Determine the [X, Y] coordinate at the center of the cell enclosing the given text.  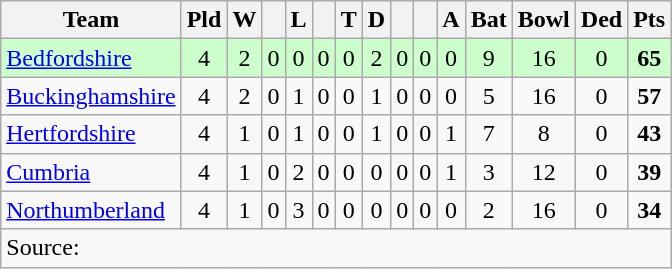
57 [650, 96]
7 [488, 134]
34 [650, 210]
Hertfordshire [91, 134]
Buckinghamshire [91, 96]
Northumberland [91, 210]
W [244, 20]
Team [91, 20]
A [451, 20]
Ded [601, 20]
43 [650, 134]
12 [544, 172]
39 [650, 172]
Cumbria [91, 172]
T [348, 20]
5 [488, 96]
8 [544, 134]
65 [650, 58]
L [298, 20]
Source: [336, 248]
Pld [204, 20]
Bedfordshire [91, 58]
Bat [488, 20]
Bowl [544, 20]
Pts [650, 20]
D [376, 20]
9 [488, 58]
